Find where the given text appears and provide that cell's center as [X, Y] coordinate. 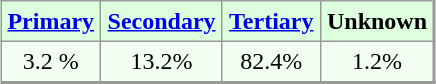
Primary [51, 21]
3.2 % [51, 62]
82.4% [271, 62]
Unknown [377, 21]
Secondary [162, 21]
Tertiary [271, 21]
1.2% [377, 62]
13.2% [162, 62]
